Output the [X, Y] coordinate of the center of the cell containing the given text.  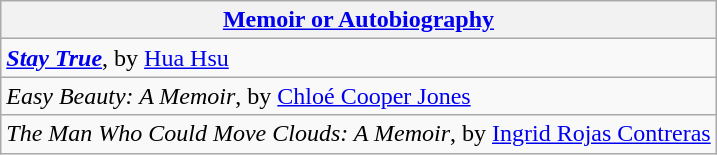
Memoir or Autobiography [358, 20]
The Man Who Could Move Clouds: A Memoir, by Ingrid Rojas Contreras [358, 134]
Stay True, by Hua Hsu [358, 58]
Easy Beauty: A Memoir, by Chloé Cooper Jones [358, 96]
